Detect which cell encompasses the target text, then output its [x, y] center coordinate. 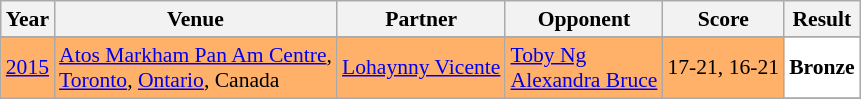
Atos Markham Pan Am Centre, Toronto, Ontario, Canada [196, 68]
Opponent [584, 19]
Partner [421, 19]
Lohaynny Vicente [421, 68]
Bronze [822, 68]
Toby Ng Alexandra Bruce [584, 68]
17-21, 16-21 [723, 68]
Result [822, 19]
Venue [196, 19]
Year [28, 19]
Score [723, 19]
2015 [28, 68]
